Detect which cell encompasses the target text, then output its [x, y] center coordinate. 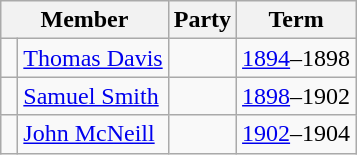
1894–1898 [296, 58]
Member [84, 20]
Party [202, 20]
1898–1902 [296, 96]
John McNeill [93, 134]
1902–1904 [296, 134]
Thomas Davis [93, 58]
Term [296, 20]
Samuel Smith [93, 96]
